Detect which cell encompasses the target text, then output its [x, y] center coordinate. 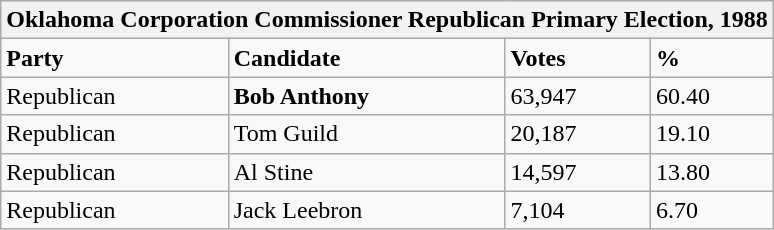
Oklahoma Corporation Commissioner Republican Primary Election, 1988 [388, 20]
6.70 [712, 210]
Candidate [366, 58]
% [712, 58]
13.80 [712, 172]
Bob Anthony [366, 96]
19.10 [712, 134]
Jack Leebron [366, 210]
20,187 [578, 134]
Al Stine [366, 172]
60.40 [712, 96]
14,597 [578, 172]
Tom Guild [366, 134]
7,104 [578, 210]
Votes [578, 58]
63,947 [578, 96]
Party [114, 58]
